Identify which cell holds the provided text, then report its (X, Y) central coordinate. 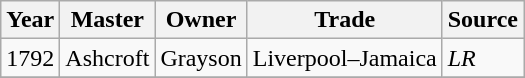
Ashcroft (108, 58)
1792 (30, 58)
LR (482, 58)
Liverpool–Jamaica (344, 58)
Year (30, 20)
Owner (201, 20)
Trade (344, 20)
Grayson (201, 58)
Master (108, 20)
Source (482, 20)
